Capture the cell that displays the provided text and extract its (X, Y) central coordinate. 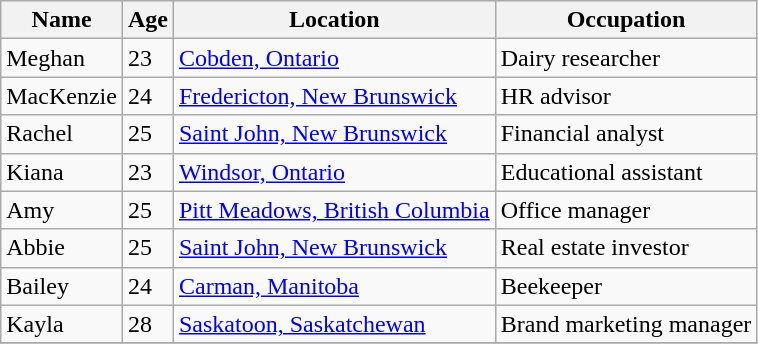
28 (148, 324)
Carman, Manitoba (334, 286)
Dairy researcher (626, 58)
Meghan (62, 58)
Beekeeper (626, 286)
Brand marketing manager (626, 324)
MacKenzie (62, 96)
Occupation (626, 20)
Abbie (62, 248)
Fredericton, New Brunswick (334, 96)
Amy (62, 210)
Name (62, 20)
Cobden, Ontario (334, 58)
Real estate investor (626, 248)
Kiana (62, 172)
Saskatoon, Saskatchewan (334, 324)
HR advisor (626, 96)
Location (334, 20)
Age (148, 20)
Pitt Meadows, British Columbia (334, 210)
Rachel (62, 134)
Bailey (62, 286)
Windsor, Ontario (334, 172)
Financial analyst (626, 134)
Educational assistant (626, 172)
Office manager (626, 210)
Kayla (62, 324)
